Extract the [X, Y] coordinate from the center of the cell holding the provided text.  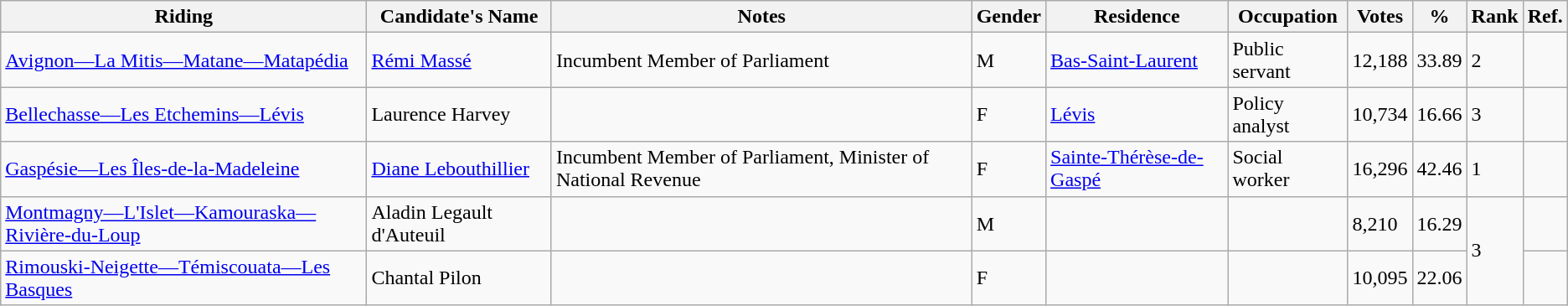
Rank [1494, 17]
Gender [1008, 17]
Incumbent Member of Parliament [761, 60]
Votes [1380, 17]
Notes [761, 17]
Occupation [1288, 17]
16.29 [1439, 223]
Sainte-Thérèse-de-Gaspé [1137, 169]
33.89 [1439, 60]
Residence [1137, 17]
2 [1494, 60]
Avignon—La Mitis—Matane—Matapédia [184, 60]
Riding [184, 17]
Bellechasse—Les Etchemins—Lévis [184, 114]
12,188 [1380, 60]
16,296 [1380, 169]
Candidate's Name [459, 17]
Ref. [1545, 17]
1 [1494, 169]
Bas-Saint-Laurent [1137, 60]
% [1439, 17]
Public servant [1288, 60]
22.06 [1439, 278]
Rémi Massé [459, 60]
16.66 [1439, 114]
Aladin Legault d'Auteuil [459, 223]
8,210 [1380, 223]
Lévis [1137, 114]
Policy analyst [1288, 114]
42.46 [1439, 169]
Social worker [1288, 169]
10,734 [1380, 114]
Incumbent Member of Parliament, Minister of National Revenue [761, 169]
Laurence Harvey [459, 114]
Diane Lebouthillier [459, 169]
Gaspésie—Les Îles-de-la-Madeleine [184, 169]
Montmagny—L'Islet—Kamouraska—Rivière-du-Loup [184, 223]
Chantal Pilon [459, 278]
10,095 [1380, 278]
Rimouski-Neigette—Témiscouata—Les Basques [184, 278]
